For the text-containing cell, return its midpoint in (x, y) coordinate format. 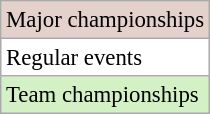
Major championships (106, 20)
Team championships (106, 95)
Regular events (106, 58)
